Capture the cell that displays the provided text and extract its (X, Y) central coordinate. 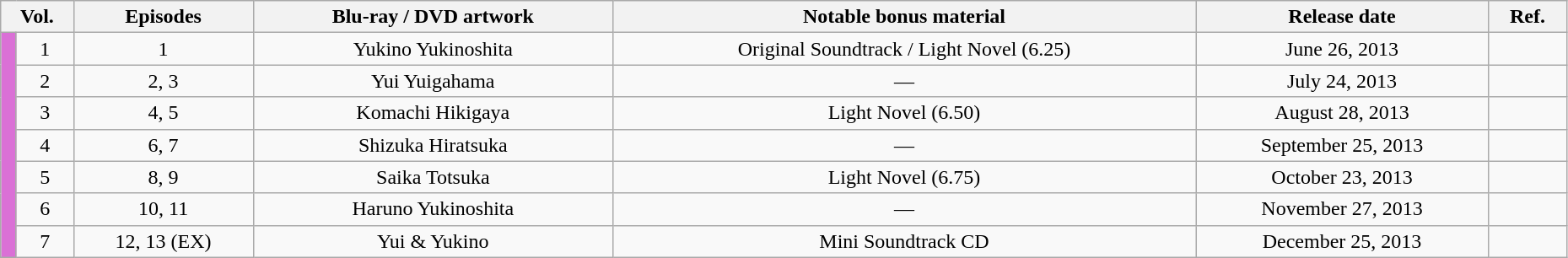
November 27, 2013 (1343, 209)
10, 11 (164, 209)
July 24, 2013 (1343, 81)
Episodes (164, 17)
Yui Yuigahama (433, 81)
4, 5 (164, 113)
Ref. (1528, 17)
Saika Totsuka (433, 177)
August 28, 2013 (1343, 113)
Shizuka Hiratsuka (433, 145)
Notable bonus material (904, 17)
Blu-ray / DVD artwork (433, 17)
December 25, 2013 (1343, 241)
4 (45, 145)
June 26, 2013 (1343, 49)
7 (45, 241)
Yui & Yukino (433, 241)
Yukino Yukinoshita (433, 49)
Komachi Hikigaya (433, 113)
5 (45, 177)
Light Novel (6.75) (904, 177)
3 (45, 113)
October 23, 2013 (1343, 177)
2 (45, 81)
Light Novel (6.50) (904, 113)
Mini Soundtrack CD (904, 241)
6 (45, 209)
2, 3 (164, 81)
Haruno Yukinoshita (433, 209)
Vol. (37, 17)
8, 9 (164, 177)
Original Soundtrack / Light Novel (6.25) (904, 49)
12, 13 (EX) (164, 241)
Release date (1343, 17)
September 25, 2013 (1343, 145)
6, 7 (164, 145)
